Extract the (X, Y) coordinate from the center of the cell holding the provided text.  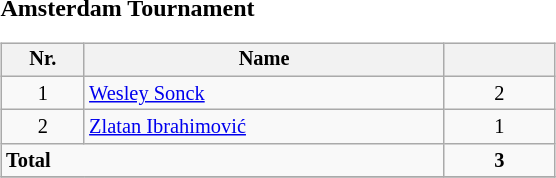
Total (222, 161)
3 (500, 161)
Nr. (42, 60)
Wesley Sonck (264, 93)
Name (264, 60)
Zlatan Ibrahimović (264, 127)
